Determine the (x, y) coordinate at the center of the cell enclosing the given text.  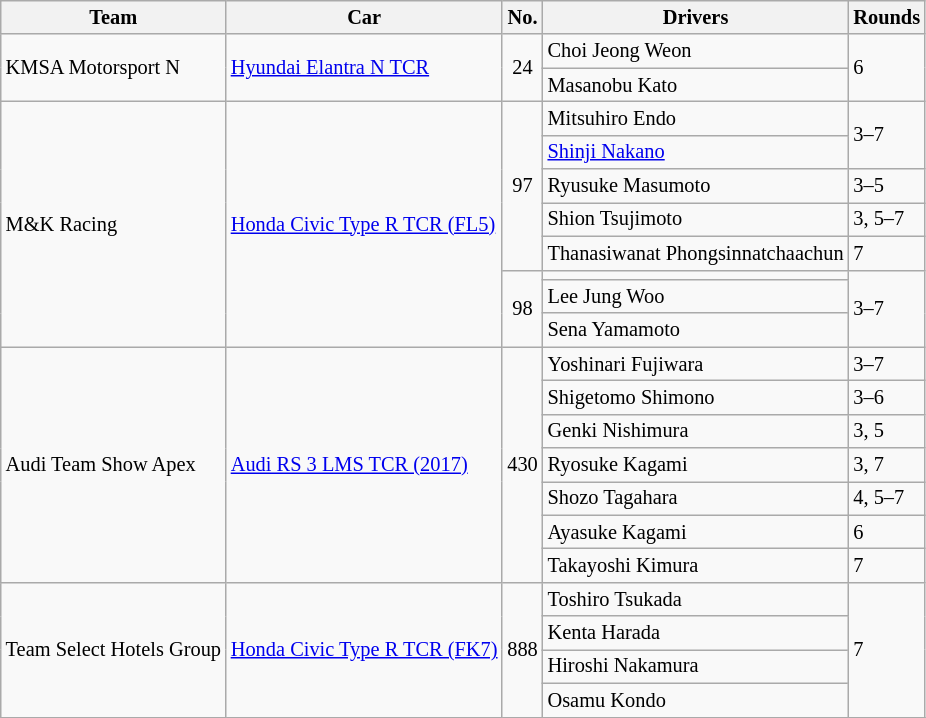
Toshiro Tsukada (696, 599)
Lee Jung Woo (696, 296)
Choi Jeong Weon (696, 51)
KMSA Motorsport N (114, 68)
3–6 (886, 397)
Thanasiwanat Phongsinnatchaachun (696, 253)
Rounds (886, 17)
Mitsuhiro Endo (696, 118)
Shigetomo Shimono (696, 397)
Ryosuke Kagami (696, 465)
Team Select Hotels Group (114, 650)
Audi RS 3 LMS TCR (2017) (364, 465)
97 (522, 185)
Genki Nishimura (696, 431)
Drivers (696, 17)
4, 5–7 (886, 498)
Hiroshi Nakamura (696, 666)
Audi Team Show Apex (114, 465)
430 (522, 465)
Takayoshi Kimura (696, 565)
Shinji Nakano (696, 152)
Ayasuke Kagami (696, 532)
98 (522, 308)
888 (522, 650)
Shion Tsujimoto (696, 219)
Kenta Harada (696, 633)
Team (114, 17)
3, 5–7 (886, 219)
24 (522, 68)
M&K Racing (114, 224)
Hyundai Elantra N TCR (364, 68)
Ryusuke Masumoto (696, 186)
Honda Civic Type R TCR (FK7) (364, 650)
No. (522, 17)
Honda Civic Type R TCR (FL5) (364, 224)
Yoshinari Fujiwara (696, 364)
Shozo Tagahara (696, 498)
3–5 (886, 186)
Osamu Kondo (696, 700)
3, 5 (886, 431)
3, 7 (886, 465)
Car (364, 17)
Sena Yamamoto (696, 330)
Masanobu Kato (696, 85)
